Find where the given text appears and provide that cell's center as (x, y) coordinate. 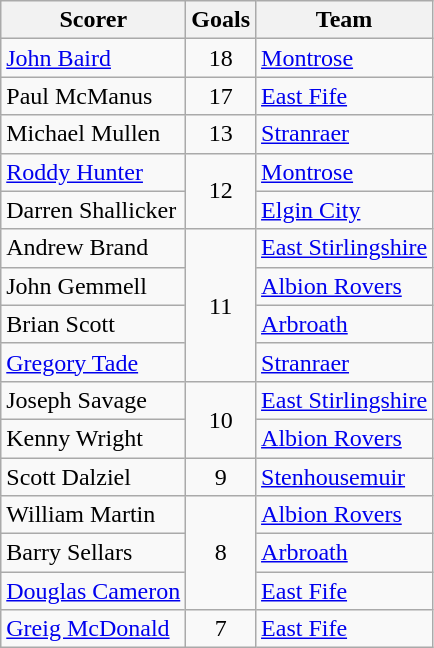
Scorer (94, 20)
William Martin (94, 515)
9 (221, 477)
Gregory Tade (94, 362)
7 (221, 629)
Darren Shallicker (94, 210)
Barry Sellars (94, 553)
10 (221, 419)
Team (344, 20)
Michael Mullen (94, 134)
Paul McManus (94, 96)
Kenny Wright (94, 438)
Stenhousemuir (344, 477)
17 (221, 96)
Goals (221, 20)
18 (221, 58)
8 (221, 553)
John Baird (94, 58)
11 (221, 305)
Elgin City (344, 210)
13 (221, 134)
Douglas Cameron (94, 591)
Brian Scott (94, 324)
Andrew Brand (94, 248)
Joseph Savage (94, 400)
12 (221, 191)
John Gemmell (94, 286)
Greig McDonald (94, 629)
Roddy Hunter (94, 172)
Scott Dalziel (94, 477)
